From the cell containing the given text, extract its center point as [X, Y] coordinate. 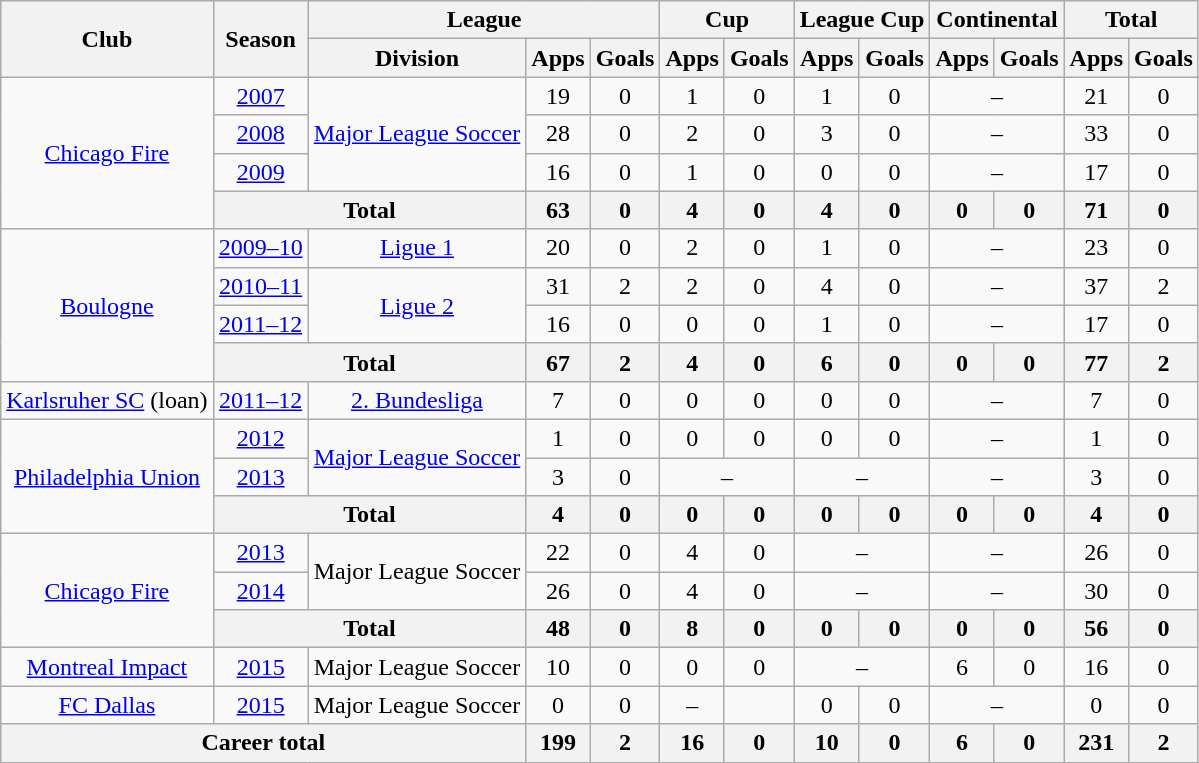
Cup [727, 20]
71 [1096, 210]
56 [1096, 629]
Philadelphia Union [107, 476]
2012 [260, 438]
Boulogne [107, 305]
30 [1096, 591]
48 [558, 629]
Career total [264, 743]
8 [692, 629]
2010–11 [260, 286]
22 [558, 553]
63 [558, 210]
2. Bundesliga [417, 400]
21 [1096, 96]
33 [1096, 134]
Season [260, 39]
2008 [260, 134]
37 [1096, 286]
Ligue 1 [417, 248]
Karlsruher SC (loan) [107, 400]
2014 [260, 591]
Continental [997, 20]
23 [1096, 248]
67 [558, 362]
77 [1096, 362]
League [484, 20]
Division [417, 58]
19 [558, 96]
20 [558, 248]
2009–10 [260, 248]
2009 [260, 172]
199 [558, 743]
2007 [260, 96]
231 [1096, 743]
Ligue 2 [417, 305]
31 [558, 286]
Club [107, 39]
FC Dallas [107, 705]
28 [558, 134]
League Cup [862, 20]
Montreal Impact [107, 667]
